Capture the cell that displays the provided text and extract its (x, y) central coordinate. 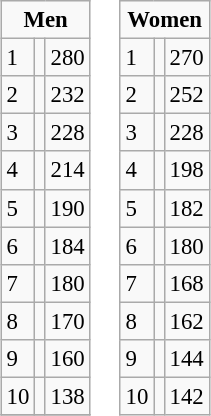
214 (68, 170)
144 (186, 358)
Men (46, 20)
160 (68, 358)
198 (186, 170)
190 (68, 208)
162 (186, 321)
170 (68, 321)
280 (68, 58)
182 (186, 208)
270 (186, 58)
184 (68, 246)
232 (68, 95)
252 (186, 95)
168 (186, 283)
Women (164, 20)
138 (68, 396)
142 (186, 396)
